Scan for the cell matching the given text and deliver its (X, Y) coordinate at center. 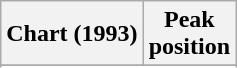
Chart (1993) (72, 34)
Peakposition (189, 34)
